Capture the cell that displays the provided text and extract its (x, y) central coordinate. 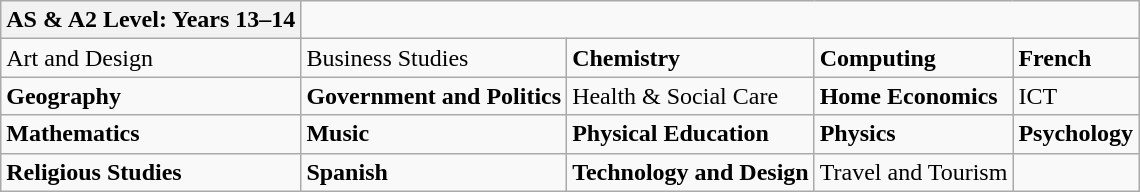
AS & A2 Level: Years 13–14 (151, 20)
Physical Education (691, 134)
Religious Studies (151, 172)
Music (434, 134)
Physics (914, 134)
Mathematics (151, 134)
Spanish (434, 172)
Technology and Design (691, 172)
Government and Politics (434, 96)
Art and Design (151, 58)
Business Studies (434, 58)
Chemistry (691, 58)
Psychology (1076, 134)
Geography (151, 96)
French (1076, 58)
Computing (914, 58)
Travel and Tourism (914, 172)
Health & Social Care (691, 96)
Home Economics (914, 96)
ICT (1076, 96)
